Output the [x, y] coordinate of the center of the cell containing the given text.  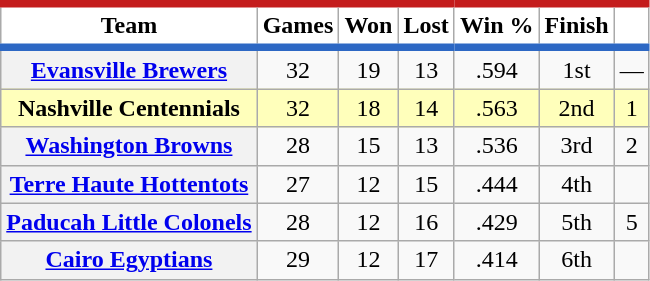
29 [298, 260]
.594 [496, 68]
.444 [496, 184]
Washington Browns [129, 146]
1 [632, 108]
Evansville Brewers [129, 68]
Win % [496, 26]
Team [129, 26]
Finish [576, 26]
2 [632, 146]
18 [368, 108]
27 [298, 184]
Nashville Centennials [129, 108]
Cairo Egyptians [129, 260]
19 [368, 68]
5 [632, 222]
1st [576, 68]
2nd [576, 108]
16 [426, 222]
Lost [426, 26]
17 [426, 260]
Won [368, 26]
— [632, 68]
.414 [496, 260]
Paducah Little Colonels [129, 222]
Games [298, 26]
.429 [496, 222]
5th [576, 222]
6th [576, 260]
.536 [496, 146]
.563 [496, 108]
14 [426, 108]
4th [576, 184]
Terre Haute Hottentots [129, 184]
3rd [576, 146]
